For the text-containing cell, return its midpoint in (X, Y) coordinate format. 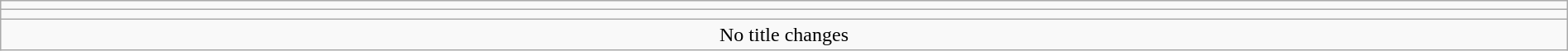
No title changes (784, 35)
